Locate the cell with the specified text and output its (x, y) center coordinate. 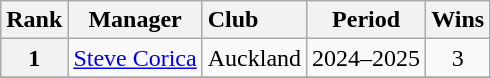
2024–2025 (366, 58)
Period (366, 20)
1 (34, 58)
Manager (135, 20)
Club (254, 20)
Wins (458, 20)
3 (458, 58)
Steve Corica (135, 58)
Auckland (254, 58)
Rank (34, 20)
